Determine the (x, y) coordinate at the center of the cell enclosing the given text.  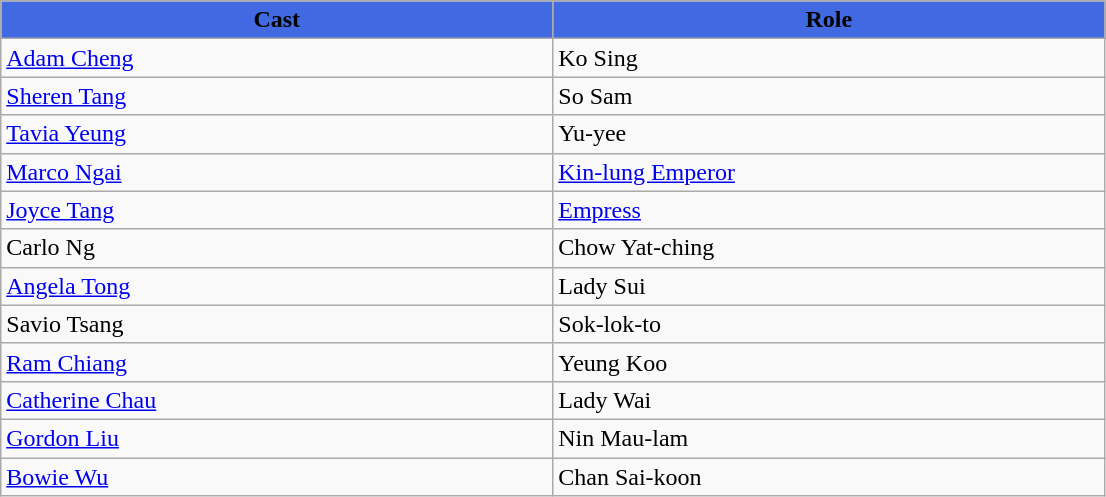
Ko Sing (829, 58)
Nin Mau-lam (829, 438)
Yeung Koo (829, 362)
Tavia Yeung (277, 134)
Marco Ngai (277, 172)
Lady Wai (829, 400)
Carlo Ng (277, 248)
Joyce Tang (277, 210)
Ram Chiang (277, 362)
Lady Sui (829, 286)
Gordon Liu (277, 438)
Sheren Tang (277, 96)
So Sam (829, 96)
Empress (829, 210)
Chow Yat-ching (829, 248)
Yu-yee (829, 134)
Adam Cheng (277, 58)
Bowie Wu (277, 477)
Cast (277, 20)
Angela Tong (277, 286)
Role (829, 20)
Kin-lung Emperor (829, 172)
Chan Sai-koon (829, 477)
Savio Tsang (277, 324)
Catherine Chau (277, 400)
Sok-lok-to (829, 324)
